Return [X, Y] of the center of cell containing provided text 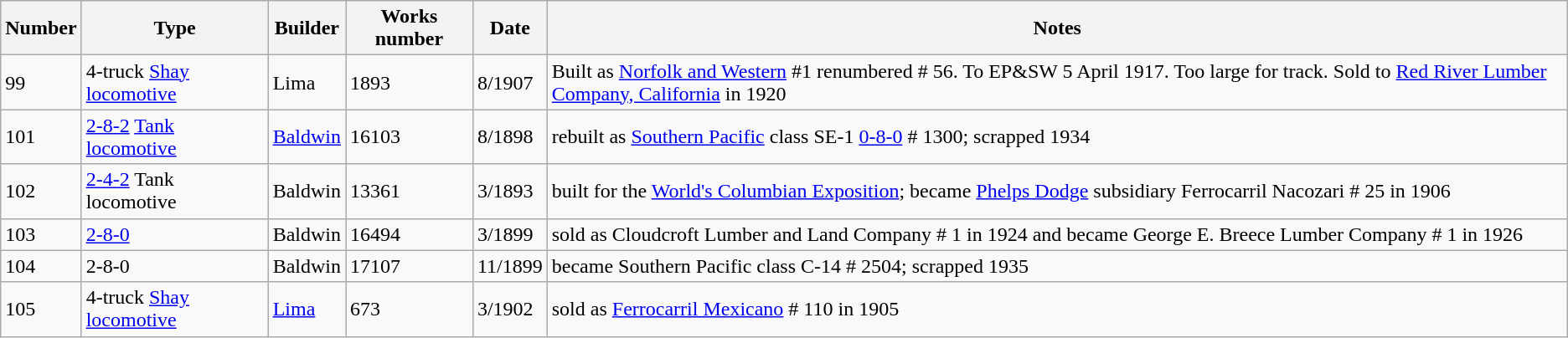
11/1899 [509, 266]
Date [509, 28]
1893 [409, 82]
Works number [409, 28]
99 [41, 82]
102 [41, 191]
sold as Cloudcroft Lumber and Land Company # 1 in 1924 and became George E. Breece Lumber Company # 1 in 1926 [1057, 234]
101 [41, 137]
104 [41, 266]
673 [409, 310]
16103 [409, 137]
13361 [409, 191]
Number [41, 28]
became Southern Pacific class C-14 # 2504; scrapped 1935 [1057, 266]
built for the World's Columbian Exposition; became Phelps Dodge subsidiary Ferrocarril Nacozari # 25 in 1906 [1057, 191]
3/1893 [509, 191]
3/1902 [509, 310]
Builder [307, 28]
105 [41, 310]
8/1907 [509, 82]
rebuilt as Southern Pacific class SE-1 0-8-0 # 1300; scrapped 1934 [1057, 137]
16494 [409, 234]
Type [174, 28]
3/1899 [509, 234]
sold as Ferrocarril Mexicano # 110 in 1905 [1057, 310]
Notes [1057, 28]
17107 [409, 266]
8/1898 [509, 137]
2-8-2 Tank locomotive [174, 137]
2-4-2 Tank locomotive [174, 191]
103 [41, 234]
Built as Norfolk and Western #1 renumbered # 56. To EP&SW 5 April 1917. Too large for track. Sold to Red River Lumber Company, California in 1920 [1057, 82]
